Find where the given text appears and provide that cell's center as [x, y] coordinate. 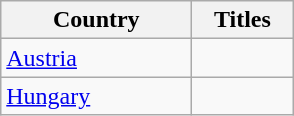
Country [96, 20]
Austria [96, 58]
Titles [242, 20]
Hungary [96, 96]
